Search for the cell housing the specified text and yield its (x, y) center coordinate. 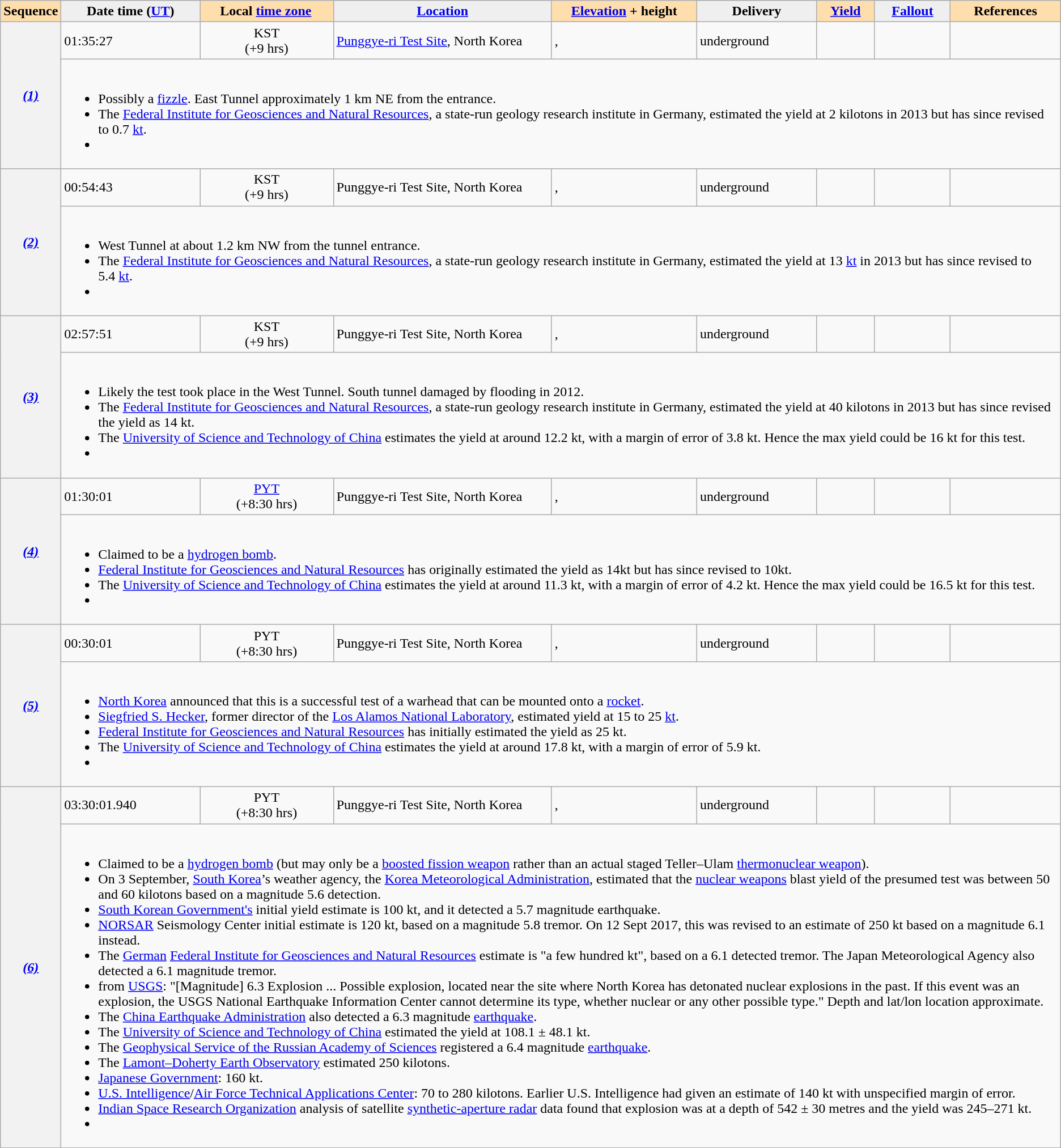
Sequence (31, 11)
00:30:01 (130, 643)
01:30:01 (130, 496)
01:35:27 (130, 41)
00:54:43 (130, 187)
(5) (31, 705)
03:30:01.940 (130, 805)
(2) (31, 243)
Fallout (913, 11)
(6) (31, 967)
Location (442, 11)
(4) (31, 551)
(3) (31, 397)
Yield (846, 11)
References (1005, 11)
Local time zone (266, 11)
Delivery (756, 11)
Date time (UT) (130, 11)
Elevation + height (624, 11)
(1) (31, 95)
02:57:51 (130, 334)
